Provide the (X, Y) coordinate of the cell's center where the given text is located.  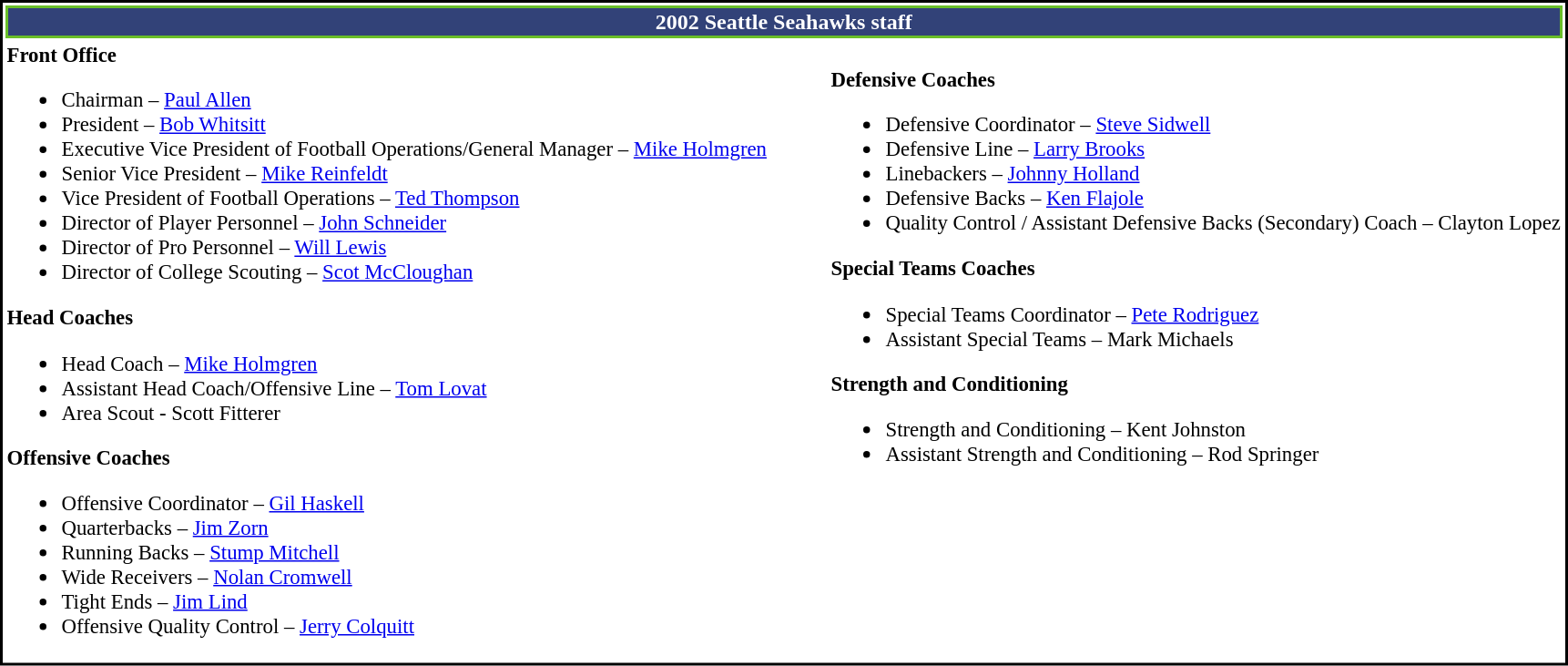
2002 Seattle Seahawks staff (783, 22)
